For the text-containing cell, return its midpoint in [X, Y] coordinate format. 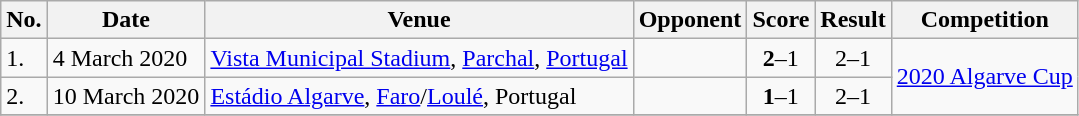
Score [781, 20]
Vista Municipal Stadium, Parchal, Portugal [419, 58]
1. [24, 58]
Date [126, 20]
4 March 2020 [126, 58]
No. [24, 20]
Opponent [690, 20]
Result [853, 20]
Competition [984, 20]
2020 Algarve Cup [984, 77]
Estádio Algarve, Faro/Loulé, Portugal [419, 96]
1–1 [781, 96]
2. [24, 96]
Venue [419, 20]
10 March 2020 [126, 96]
